Return [X, Y] of the center of cell containing provided text 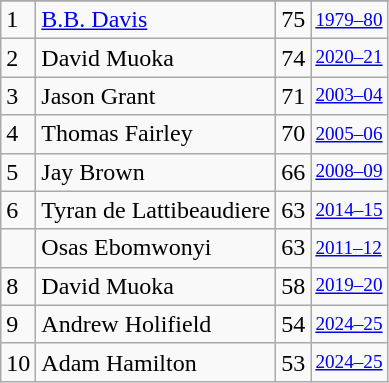
74 [294, 58]
4 [18, 134]
2008–09 [349, 172]
Osas Ebomwonyi [156, 248]
6 [18, 210]
B.B. Davis [156, 20]
8 [18, 286]
2005–06 [349, 134]
3 [18, 96]
Jay Brown [156, 172]
70 [294, 134]
Adam Hamilton [156, 362]
5 [18, 172]
2003–04 [349, 96]
53 [294, 362]
9 [18, 324]
2 [18, 58]
1979–80 [349, 20]
2014–15 [349, 210]
Thomas Fairley [156, 134]
Andrew Holifield [156, 324]
2020–21 [349, 58]
10 [18, 362]
66 [294, 172]
2011–12 [349, 248]
2019–20 [349, 286]
Jason Grant [156, 96]
Tyran de Lattibeaudiere [156, 210]
71 [294, 96]
58 [294, 286]
75 [294, 20]
1 [18, 20]
54 [294, 324]
